Pinpoint the cell where the given text exists, returning its [X, Y] midpoint coordinate. 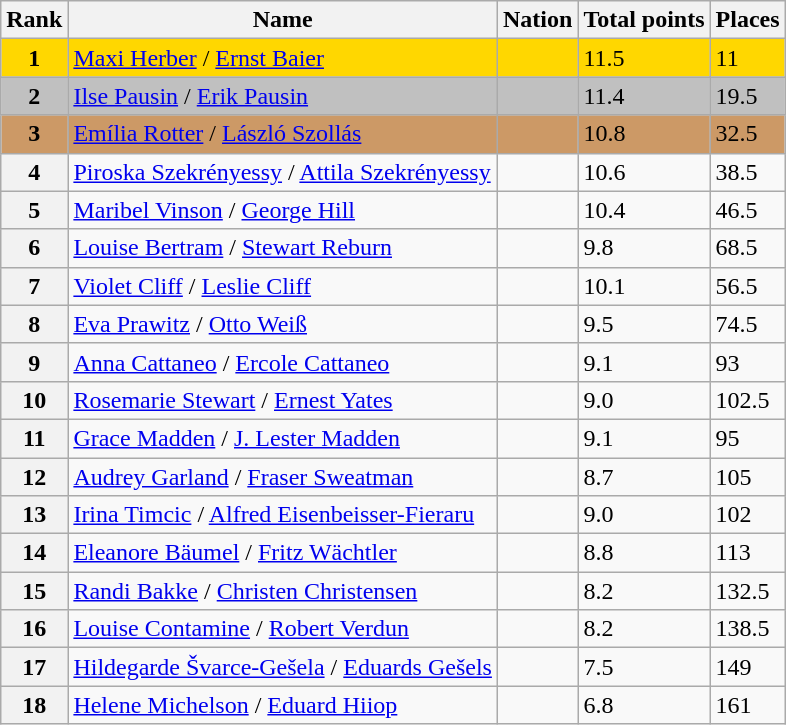
138.5 [748, 629]
7 [34, 286]
4 [34, 172]
105 [748, 477]
161 [748, 705]
11.5 [644, 58]
95 [748, 438]
Nation [537, 20]
Hildegarde Švarce-Gešela / Eduards Gešels [283, 667]
Places [748, 20]
5 [34, 210]
132.5 [748, 591]
113 [748, 553]
9 [34, 362]
6 [34, 248]
Total points [644, 20]
6.8 [644, 705]
10 [34, 400]
19.5 [748, 96]
18 [34, 705]
13 [34, 515]
17 [34, 667]
Violet Cliff / Leslie Cliff [283, 286]
Anna Cattaneo / Ercole Cattaneo [283, 362]
32.5 [748, 134]
102.5 [748, 400]
Emília Rotter / László Szollás [283, 134]
56.5 [748, 286]
11.4 [644, 96]
10.4 [644, 210]
8.8 [644, 553]
Eleanore Bäumel / Fritz Wächtler [283, 553]
Maxi Herber / Ernst Baier [283, 58]
46.5 [748, 210]
Grace Madden / J. Lester Madden [283, 438]
8.7 [644, 477]
3 [34, 134]
10.6 [644, 172]
74.5 [748, 324]
2 [34, 96]
93 [748, 362]
Audrey Garland / Fraser Sweatman [283, 477]
1 [34, 58]
Ilse Pausin / Erik Pausin [283, 96]
Eva Prawitz / Otto Weiß [283, 324]
38.5 [748, 172]
149 [748, 667]
Maribel Vinson / George Hill [283, 210]
Name [283, 20]
15 [34, 591]
Irina Timcic / Alfred Eisenbeisser-Fieraru [283, 515]
Helene Michelson / Eduard Hiiop [283, 705]
9.8 [644, 248]
10.1 [644, 286]
Louise Contamine / Robert Verdun [283, 629]
14 [34, 553]
12 [34, 477]
16 [34, 629]
Piroska Szekrényessy / Attila Szekrényessy [283, 172]
Rank [34, 20]
Rosemarie Stewart / Ernest Yates [283, 400]
Randi Bakke / Christen Christensen [283, 591]
7.5 [644, 667]
9.5 [644, 324]
Louise Bertram / Stewart Reburn [283, 248]
8 [34, 324]
68.5 [748, 248]
102 [748, 515]
10.8 [644, 134]
